Capture the cell that displays the provided text and extract its (X, Y) central coordinate. 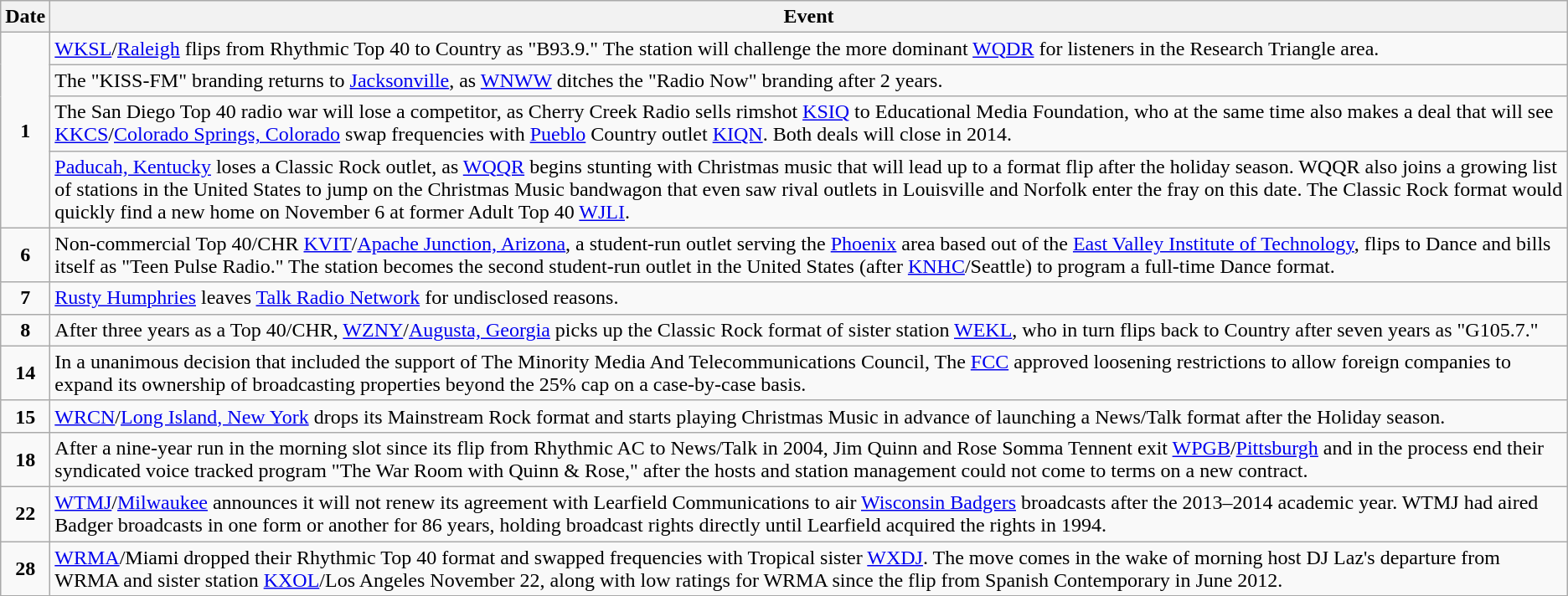
The "KISS-FM" branding returns to Jacksonville, as WNWW ditches the "Radio Now" branding after 2 years. (809, 80)
14 (25, 373)
18 (25, 459)
Date (25, 17)
22 (25, 514)
1 (25, 131)
Event (809, 17)
15 (25, 416)
6 (25, 254)
8 (25, 330)
Rusty Humphries leaves Talk Radio Network for undisclosed reasons. (809, 298)
7 (25, 298)
28 (25, 568)
